Scan for the cell matching the given text and deliver its (x, y) coordinate at center. 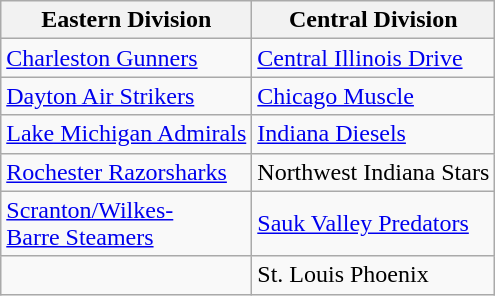
Lake Michigan Admirals (126, 134)
Chicago Muscle (374, 96)
Dayton Air Strikers (126, 96)
Charleston Gunners (126, 58)
St. Louis Phoenix (374, 275)
Sauk Valley Predators (374, 224)
Rochester Razorsharks (126, 172)
Scranton/Wilkes-Barre Steamers (126, 224)
Indiana Diesels (374, 134)
Central Illinois Drive (374, 58)
Central Division (374, 20)
Eastern Division (126, 20)
Northwest Indiana Stars (374, 172)
